From the cell containing the given text, extract its center point as [x, y] coordinate. 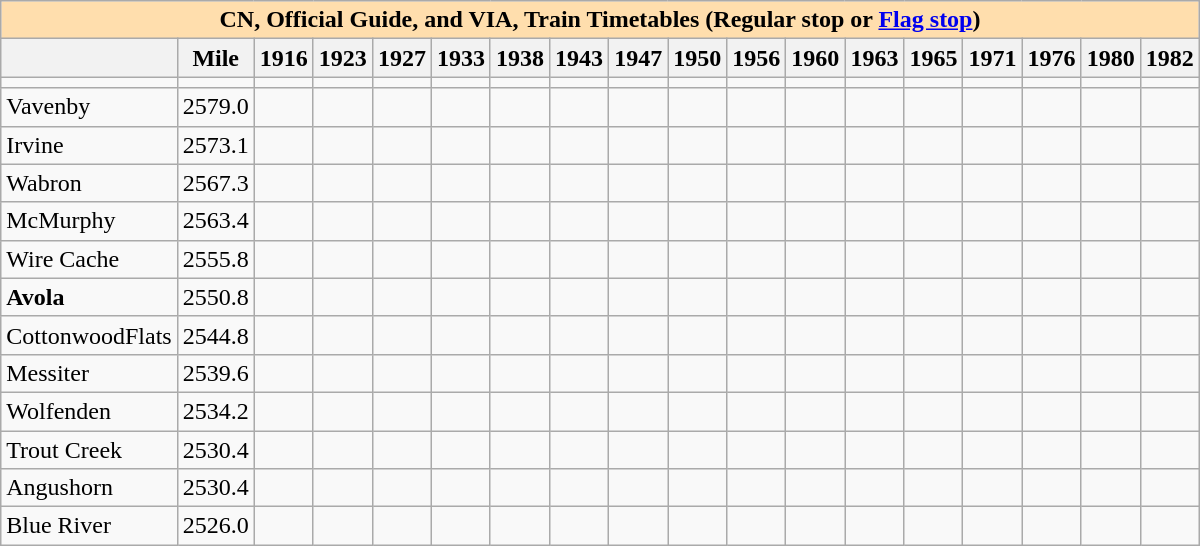
2539.6 [216, 373]
1976 [1052, 58]
1938 [520, 58]
1982 [1170, 58]
Wire Cache [89, 259]
1965 [934, 58]
Mile [216, 58]
1956 [756, 58]
Irvine [89, 145]
Angushorn [89, 488]
1971 [992, 58]
1923 [342, 58]
1950 [698, 58]
2573.1 [216, 145]
2534.2 [216, 411]
Blue River [89, 526]
1947 [638, 58]
2544.8 [216, 335]
2563.4 [216, 221]
Vavenby [89, 107]
Avola [89, 297]
1933 [460, 58]
Trout Creek [89, 449]
1943 [580, 58]
Wabron [89, 183]
Messiter [89, 373]
2550.8 [216, 297]
1927 [402, 58]
1960 [816, 58]
CN, Official Guide, and VIA, Train Timetables (Regular stop or Flag stop) [600, 20]
1916 [284, 58]
CottonwoodFlats [89, 335]
Wolfenden [89, 411]
2555.8 [216, 259]
2567.3 [216, 183]
2526.0 [216, 526]
1980 [1110, 58]
1963 [874, 58]
McMurphy [89, 221]
2579.0 [216, 107]
